Identify which cell holds the provided text, then report its [X, Y] central coordinate. 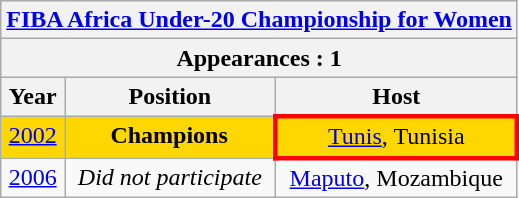
2002 [33, 136]
Champions [170, 136]
Did not participate [170, 178]
FIBA Africa Under-20 Championship for Women [260, 20]
Host [396, 97]
Year [33, 97]
Tunis, Tunisia [396, 136]
2006 [33, 178]
Appearances : 1 [260, 58]
Maputo, Mozambique [396, 178]
Position [170, 97]
